For the text-containing cell, return its midpoint in (X, Y) coordinate format. 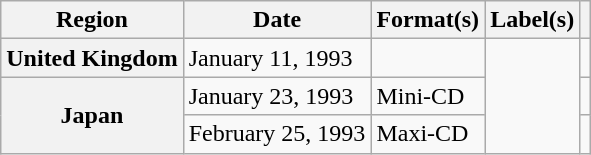
January 23, 1993 (277, 96)
Mini-CD (428, 96)
Maxi-CD (428, 134)
Format(s) (428, 20)
January 11, 1993 (277, 58)
Label(s) (532, 20)
Date (277, 20)
Region (92, 20)
Japan (92, 115)
February 25, 1993 (277, 134)
United Kingdom (92, 58)
